Pinpoint the cell where the given text exists, returning its [x, y] midpoint coordinate. 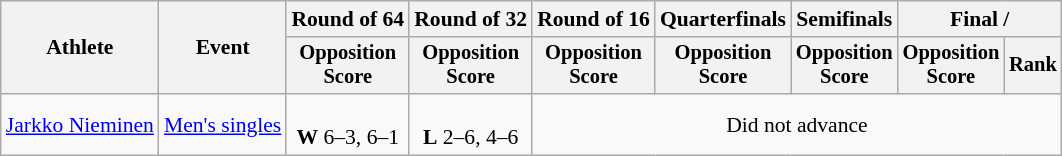
W 6–3, 6–1 [348, 124]
Rank [1033, 66]
Round of 32 [470, 19]
Semifinals [844, 19]
L 2–6, 4–6 [470, 124]
Men's singles [222, 124]
Did not advance [797, 124]
Quarterfinals [723, 19]
Event [222, 48]
Final / [980, 19]
Jarkko Nieminen [80, 124]
Round of 16 [594, 19]
Athlete [80, 48]
Round of 64 [348, 19]
